Scan for the cell matching the given text and deliver its [x, y] coordinate at center. 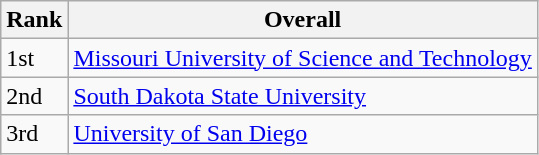
Missouri University of Science and Technology [303, 58]
2nd [34, 96]
Rank [34, 20]
South Dakota State University [303, 96]
1st [34, 58]
Overall [303, 20]
3rd [34, 134]
University of San Diego [303, 134]
